Identify which cell holds the provided text, then report its (x, y) central coordinate. 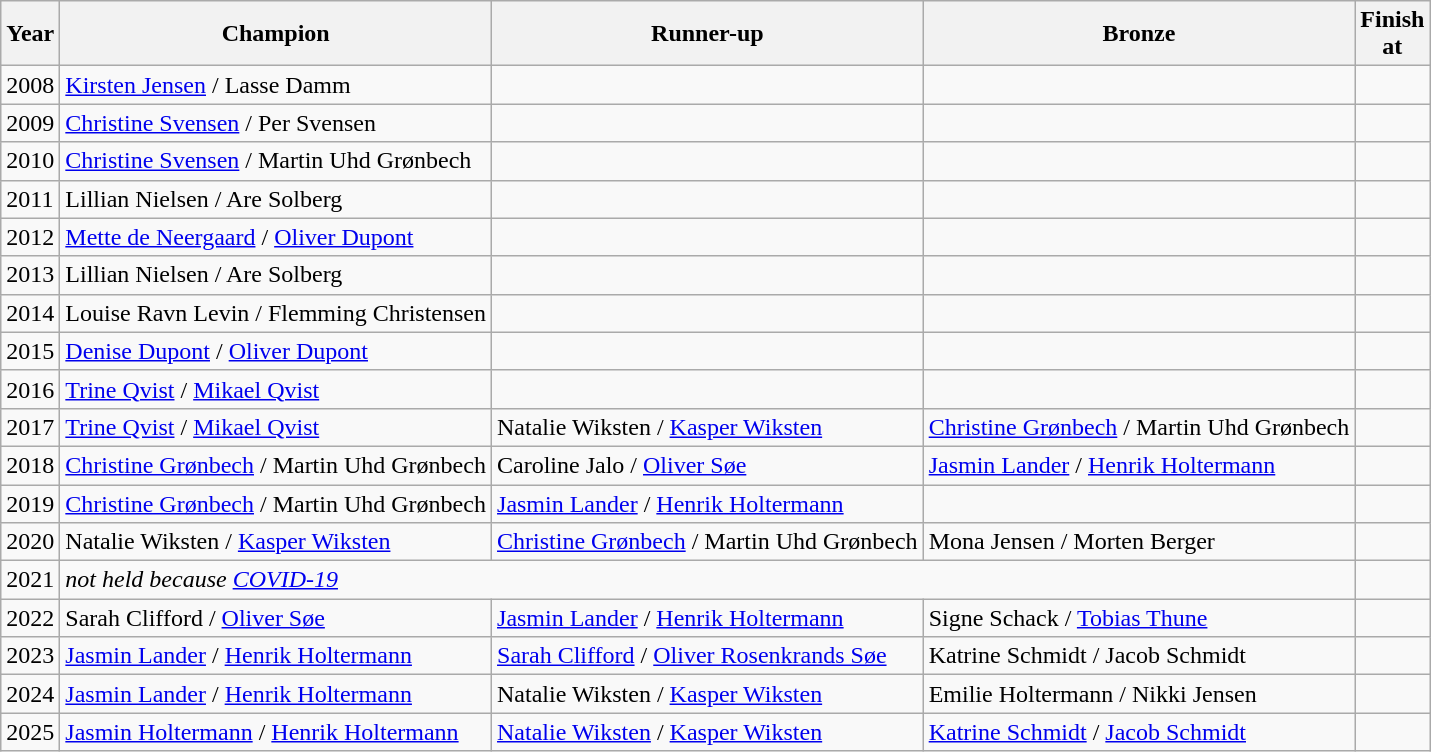
2009 (30, 123)
Louise Ravn Levin / Flemming Christensen (276, 313)
Signe Schack / Tobias Thune (1139, 618)
Denise Dupont / Oliver Dupont (276, 351)
2019 (30, 503)
2008 (30, 85)
not held because COVID-19 (708, 580)
2016 (30, 389)
2024 (30, 694)
2022 (30, 618)
Sarah Clifford / Oliver Rosenkrands Søe (708, 656)
2018 (30, 465)
Champion (276, 34)
Jasmin Holtermann / Henrik Holtermann (276, 732)
Runner-up (708, 34)
Mette de Neergaard / Oliver Dupont (276, 237)
Christine Svensen / Per Svensen (276, 123)
2021 (30, 580)
2015 (30, 351)
2023 (30, 656)
Year (30, 34)
2014 (30, 313)
Emilie Holtermann / Nikki Jensen (1139, 694)
2010 (30, 161)
Sarah Clifford / Oliver Søe (276, 618)
2011 (30, 199)
Mona Jensen / Morten Berger (1139, 542)
2025 (30, 732)
Bronze (1139, 34)
2017 (30, 427)
Kirsten Jensen / Lasse Damm (276, 85)
2012 (30, 237)
2020 (30, 542)
2013 (30, 275)
Christine Svensen / Martin Uhd Grønbech (276, 161)
Finishat (1392, 34)
Caroline Jalo / Oliver Søe (708, 465)
